Capture the cell that displays the provided text and extract its [x, y] central coordinate. 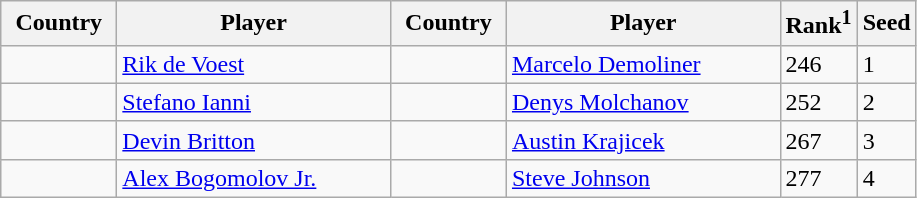
Rik de Voest [254, 64]
Seed [886, 24]
Rank1 [818, 24]
Stefano Ianni [254, 102]
Devin Britton [254, 140]
267 [818, 140]
252 [818, 102]
Denys Molchanov [643, 102]
246 [818, 64]
Marcelo Demoliner [643, 64]
Alex Bogomolov Jr. [254, 178]
4 [886, 178]
3 [886, 140]
2 [886, 102]
277 [818, 178]
Austin Krajicek [643, 140]
Steve Johnson [643, 178]
1 [886, 64]
